Return [X, Y] of the center of cell containing provided text 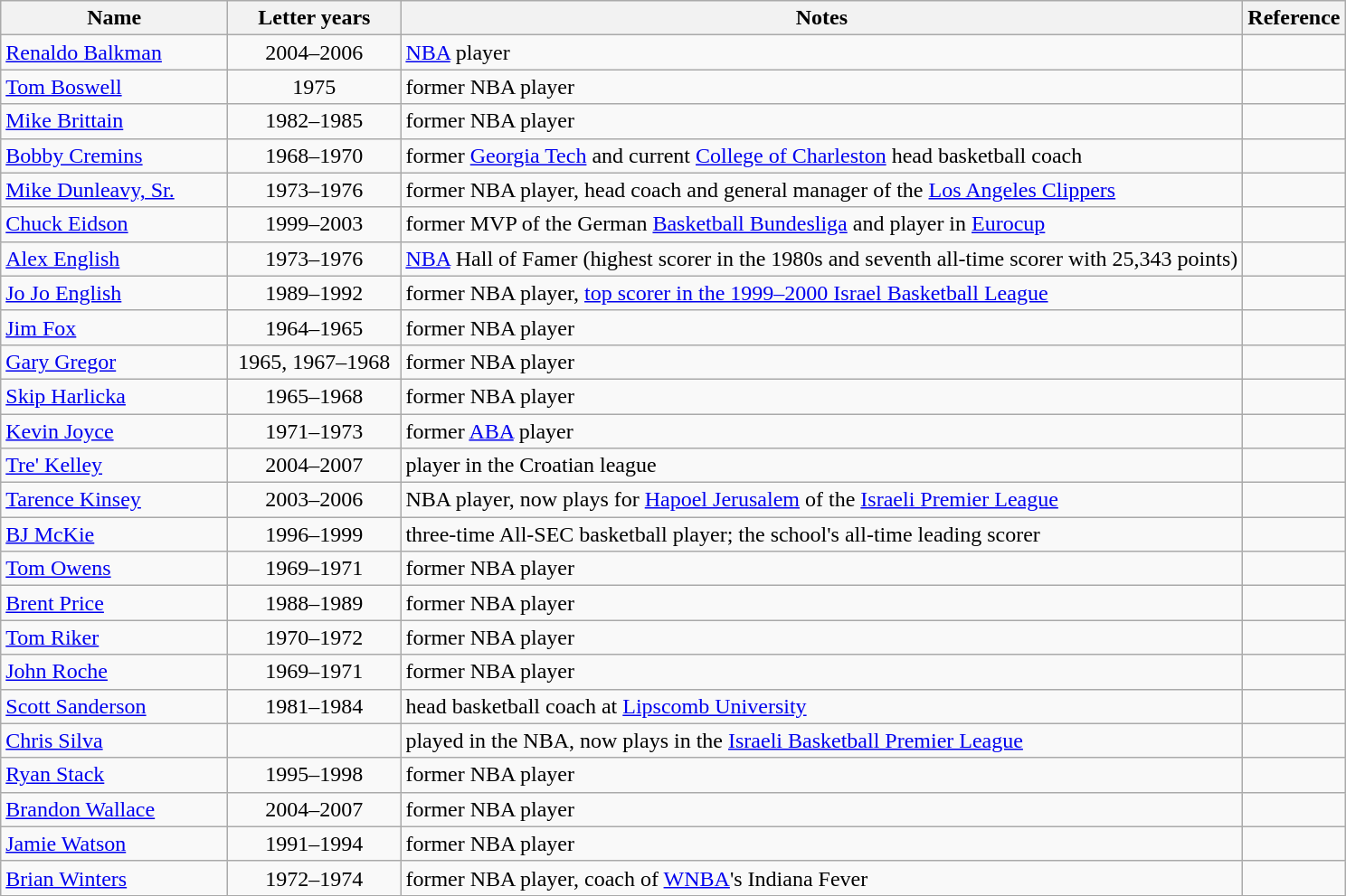
Jamie Watson [114, 844]
Tom Riker [114, 637]
2004–2006 [315, 52]
Skip Harlicka [114, 396]
Tarence Kinsey [114, 500]
1970–1972 [315, 637]
played in the NBA, now plays in the Israeli Basketball Premier League [821, 740]
1981–1984 [315, 706]
Mike Dunleavy, Sr. [114, 190]
1972–1974 [315, 878]
Brent Price [114, 603]
1995–1998 [315, 775]
1999–2003 [315, 224]
head basketball coach at Lipscomb University [821, 706]
2003–2006 [315, 500]
Name [114, 18]
Renaldo Balkman [114, 52]
Jim Fox [114, 327]
Gary Gregor [114, 362]
former NBA player, coach of WNBA's Indiana Fever [821, 878]
Mike Brittain [114, 121]
Notes [821, 18]
Tre' Kelley [114, 466]
Bobby Cremins [114, 156]
1964–1965 [315, 327]
three-time All-SEC basketball player; the school's all-time leading scorer [821, 534]
1971–1973 [315, 431]
NBA player, now plays for Hapoel Jerusalem of the Israeli Premier League [821, 500]
former Georgia Tech and current College of Charleston head basketball coach [821, 156]
Scott Sanderson [114, 706]
1965, 1967–1968 [315, 362]
1975 [315, 87]
former MVP of the German Basketball Bundesliga and player in Eurocup [821, 224]
1996–1999 [315, 534]
1968–1970 [315, 156]
Tom Owens [114, 569]
Ryan Stack [114, 775]
Reference [1294, 18]
Kevin Joyce [114, 431]
Chris Silva [114, 740]
Jo Jo English [114, 293]
1991–1994 [315, 844]
NBA Hall of Famer (highest scorer in the 1980s and seventh all-time scorer with 25,343 points) [821, 259]
NBA player [821, 52]
Brian Winters [114, 878]
1989–1992 [315, 293]
1988–1989 [315, 603]
Brandon Wallace [114, 809]
Chuck Eidson [114, 224]
1965–1968 [315, 396]
BJ McKie [114, 534]
Alex English [114, 259]
John Roche [114, 672]
former NBA player, top scorer in the 1999–2000 Israel Basketball League [821, 293]
Tom Boswell [114, 87]
player in the Croatian league [821, 466]
Letter years [315, 18]
former NBA player, head coach and general manager of the Los Angeles Clippers [821, 190]
1982–1985 [315, 121]
former ABA player [821, 431]
